Extract the [x, y] coordinate from the center of the cell holding the provided text.  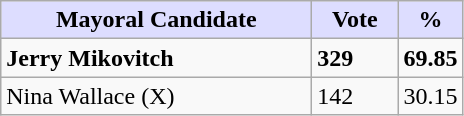
69.85 [430, 58]
30.15 [430, 96]
329 [355, 58]
Vote [355, 20]
142 [355, 96]
% [430, 20]
Nina Wallace (X) [156, 96]
Mayoral Candidate [156, 20]
Jerry Mikovitch [156, 58]
